Provide the [x, y] coordinate of the cell's center where the given text is located.  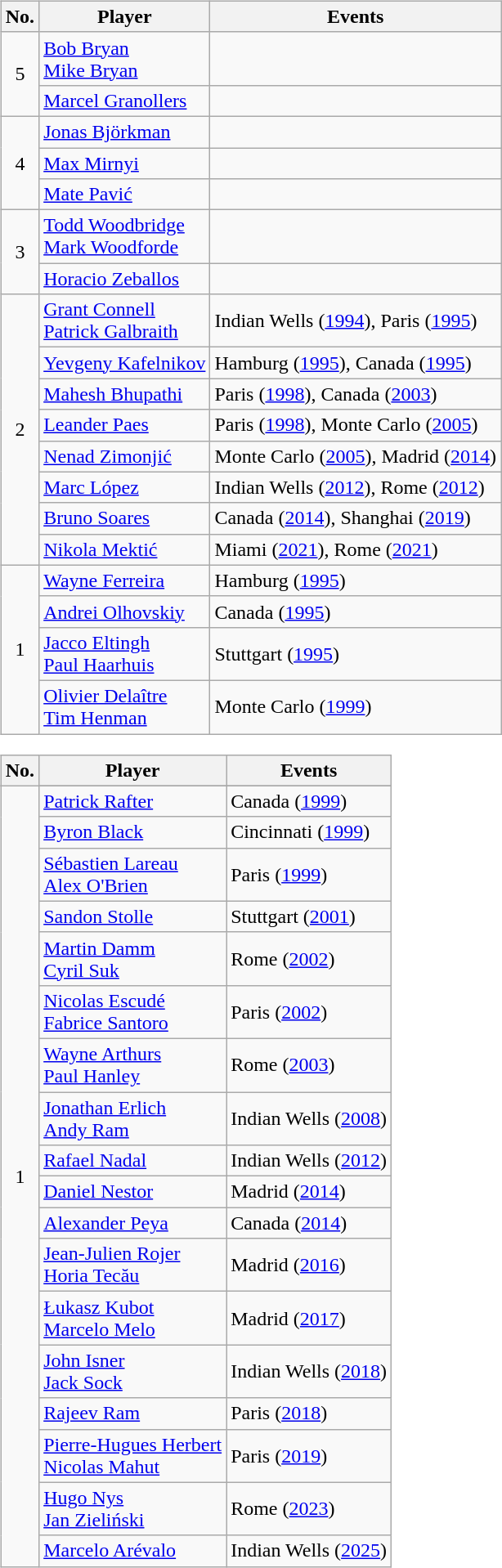
John Isner Jack Sock [132, 1372]
Indian Wells (2018) [309, 1372]
Hugo Nys Jan Zieliński [132, 1509]
Todd Woodbridge Mark Woodforde [124, 237]
5 [20, 74]
Horacio Zeballos [124, 279]
Monte Carlo (1999) [356, 706]
Paris (2002) [309, 1012]
Canada (1999) [309, 801]
Patrick Rafter [132, 801]
Daniel Nestor [132, 1192]
Max Mirnyi [124, 163]
Indian Wells (1994), Paris (1995) [356, 320]
Canada (2014) [309, 1223]
Marc López [124, 487]
2 [20, 430]
Rajeev Ram [132, 1413]
Leander Paes [124, 425]
Wayne Arthurs Paul Hanley [132, 1064]
Marcel Granollers [124, 101]
Andrei Olhovskiy [124, 612]
Madrid (2016) [309, 1266]
Jean-Julien Rojer Horia Tecău [132, 1266]
Rome (2003) [309, 1064]
Byron Black [132, 832]
Paris (1998), Monte Carlo (2005) [356, 425]
Wayne Ferreira [124, 580]
Indian Wells (2012), Rome (2012) [356, 487]
Canada (2014), Shanghai (2019) [356, 518]
Stuttgart (1995) [356, 654]
Yevgeny Kafelnikov [124, 363]
Canada (1995) [356, 612]
Jonas Björkman [124, 132]
Alexander Peya [132, 1223]
Bob Bryan Mike Bryan [124, 59]
Paris (2019) [309, 1455]
Pierre-Hugues Herbert Nicolas Mahut [132, 1455]
Jonathan Erlich Andy Ram [132, 1118]
Rome (2002) [309, 958]
Łukasz Kubot Marcelo Melo [132, 1318]
Nikola Mektić [124, 549]
Bruno Soares [124, 518]
Indian Wells (2012) [309, 1161]
Paris (1998), Canada (2003) [356, 394]
Sandon Stolle [132, 916]
Hamburg (1995) [356, 580]
Olivier Delaître Tim Henman [124, 706]
Jacco Eltingh Paul Haarhuis [124, 654]
Miami (2021), Rome (2021) [356, 549]
Martin Damm Cyril Suk [132, 958]
Paris (1999) [309, 875]
Grant Connell Patrick Galbraith [124, 320]
Sébastien Lareau Alex O'Brien [132, 875]
Cincinnati (1999) [309, 832]
Indian Wells (2025) [309, 1551]
Indian Wells (2008) [309, 1118]
Madrid (2014) [309, 1192]
Nenad Zimonjić [124, 456]
Paris (2018) [309, 1413]
Hamburg (1995), Canada (1995) [356, 363]
Monte Carlo (2005), Madrid (2014) [356, 456]
Mate Pavić [124, 195]
Marcelo Arévalo [132, 1551]
Rome (2023) [309, 1509]
Stuttgart (2001) [309, 916]
Mahesh Bhupathi [124, 394]
Madrid (2017) [309, 1318]
Nicolas Escudé Fabrice Santoro [132, 1012]
3 [20, 252]
Rafael Nadal [132, 1161]
4 [20, 163]
